Search for the cell housing the specified text and yield its [x, y] center coordinate. 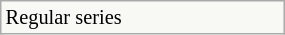
Regular series [142, 17]
